For the text-containing cell, return its midpoint in [X, Y] coordinate format. 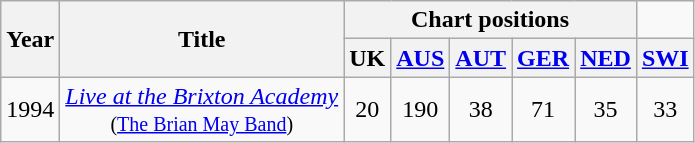
SWI [665, 58]
Title [202, 39]
1994 [30, 110]
33 [665, 110]
Live at the Brixton Academy(The Brian May Band) [202, 110]
AUT [481, 58]
38 [481, 110]
20 [368, 110]
GER [544, 58]
Chart positions [490, 20]
AUS [420, 58]
190 [420, 110]
NED [606, 58]
71 [544, 110]
UK [368, 58]
35 [606, 110]
Year [30, 39]
